Determine the (X, Y) coordinate at the center of the cell enclosing the given text.  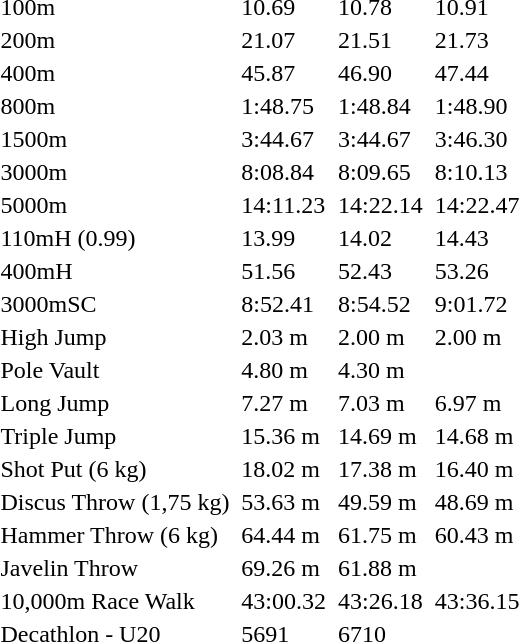
43:26.18 (381, 601)
51.56 (284, 271)
53.63 m (284, 502)
18.02 m (284, 469)
52.43 (381, 271)
14:11.23 (284, 205)
1:48.75 (284, 106)
64.44 m (284, 535)
2.00 m (381, 337)
8:08.84 (284, 172)
8:09.65 (381, 172)
21.07 (284, 40)
8:54.52 (381, 304)
2.03 m (284, 337)
61.75 m (381, 535)
61.88 m (381, 568)
7.27 m (284, 403)
69.26 m (284, 568)
4.30 m (381, 370)
45.87 (284, 73)
4.80 m (284, 370)
46.90 (381, 73)
14:22.14 (381, 205)
43:00.32 (284, 601)
8:52.41 (284, 304)
49.59 m (381, 502)
14.69 m (381, 436)
21.51 (381, 40)
15.36 m (284, 436)
13.99 (284, 238)
1:48.84 (381, 106)
17.38 m (381, 469)
14.02 (381, 238)
7.03 m (381, 403)
